Output the [x, y] coordinate of the center of the cell containing the given text.  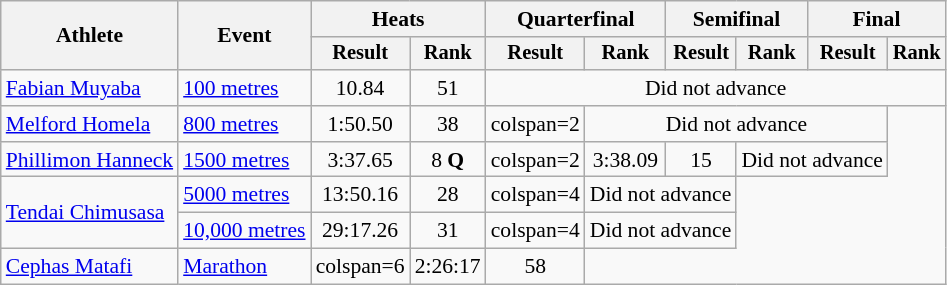
100 metres [244, 88]
Heats [398, 19]
Fabian Muyaba [90, 88]
5000 metres [244, 195]
1500 metres [244, 160]
3:38.09 [626, 160]
Event [244, 36]
31 [448, 231]
Melford Homela [90, 124]
10,000 metres [244, 231]
colspan=6 [360, 267]
8 Q [448, 160]
Cephas Matafi [90, 267]
Phillimon Hanneck [90, 160]
2:26:17 [448, 267]
Tendai Chimusasa [90, 212]
Semifinal [736, 19]
15 [701, 160]
Quarterfinal [576, 19]
1:50.50 [360, 124]
Marathon [244, 267]
10.84 [360, 88]
Athlete [90, 36]
38 [448, 124]
13:50.16 [360, 195]
58 [536, 267]
51 [448, 88]
29:17.26 [360, 231]
800 metres [244, 124]
Final [876, 19]
3:37.65 [360, 160]
28 [448, 195]
